Detect which cell encompasses the target text, then output its [X, Y] center coordinate. 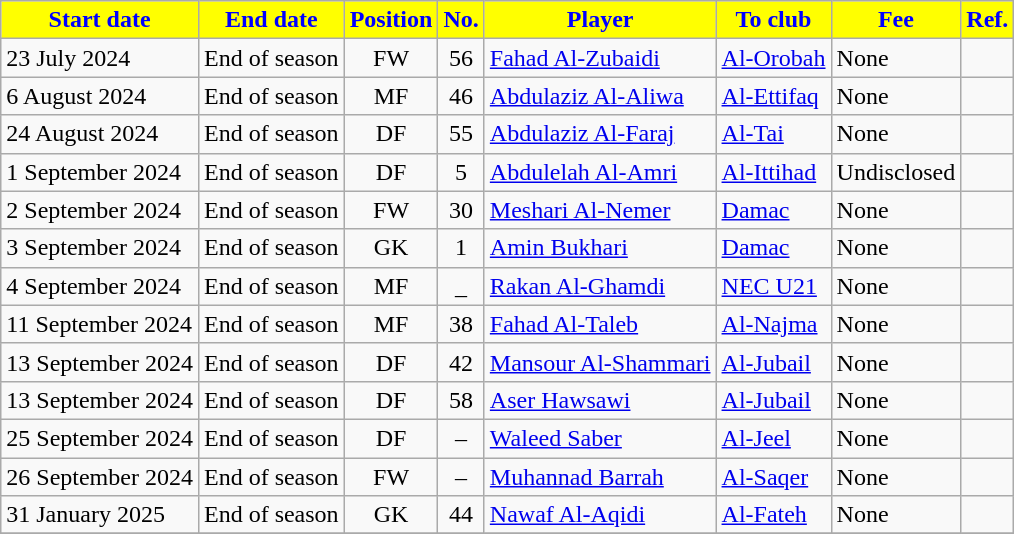
Muhannad Barrah [600, 477]
Al-Jeel [774, 438]
Abdulelah Al-Amri [600, 172]
Abdulaziz Al-Aliwa [600, 96]
Amin Bukhari [600, 248]
38 [461, 324]
Start date [100, 20]
Fahad Al-Taleb [600, 324]
Fahad Al-Zubaidi [600, 58]
1 September 2024 [100, 172]
1 [461, 248]
30 [461, 210]
Al-Saqer [774, 477]
Al-Orobah [774, 58]
Ref. [988, 20]
Player [600, 20]
NEC U21 [774, 286]
2 September 2024 [100, 210]
56 [461, 58]
Nawaf Al-Aqidi [600, 515]
6 August 2024 [100, 96]
44 [461, 515]
No. [461, 20]
Al-Ettifaq [774, 96]
5 [461, 172]
Mansour Al-Shammari [600, 362]
Undisclosed [896, 172]
4 September 2024 [100, 286]
25 September 2024 [100, 438]
Al-Fateh [774, 515]
26 September 2024 [100, 477]
Al-Tai [774, 134]
58 [461, 400]
Aser Hawsawi [600, 400]
Abdulaziz Al-Faraj [600, 134]
To club [774, 20]
46 [461, 96]
55 [461, 134]
Fee [896, 20]
42 [461, 362]
Rakan Al-Ghamdi [600, 286]
Meshari Al-Nemer [600, 210]
24 August 2024 [100, 134]
Al-Najma [774, 324]
_ [461, 286]
3 September 2024 [100, 248]
Al-Ittihad [774, 172]
23 July 2024 [100, 58]
Waleed Saber [600, 438]
End date [271, 20]
Position [391, 20]
11 September 2024 [100, 324]
31 January 2025 [100, 515]
